Determine the [X, Y] coordinate at the center of the cell enclosing the given text.  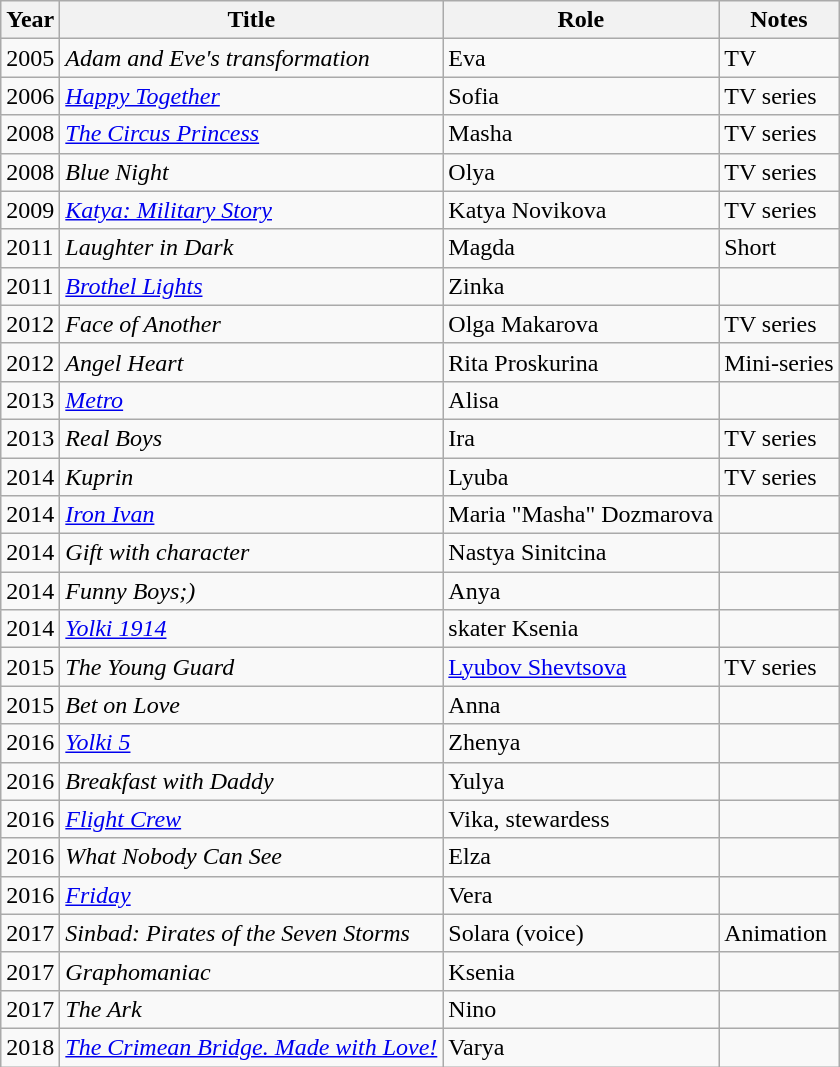
Title [252, 20]
Olga Makarova [581, 324]
Eva [581, 58]
Solara (voice) [581, 933]
Short [779, 248]
Katya: Military Story [252, 210]
Bet on Love [252, 705]
The Circus Princess [252, 134]
2005 [30, 58]
2009 [30, 210]
Breakfast with Daddy [252, 781]
Brothel Lights [252, 286]
Laughter in Dark [252, 248]
Happy Together [252, 96]
Angel Heart [252, 362]
Yolki 5 [252, 743]
Animation [779, 933]
Magda [581, 248]
2018 [30, 1047]
skater Ksenia [581, 629]
2006 [30, 96]
Lyubov Shevtsova [581, 667]
Adam and Eve's transformation [252, 58]
Olya [581, 172]
Zinka [581, 286]
Funny Boys;) [252, 591]
TV [779, 58]
Maria "Masha" Dozmarova [581, 515]
Gift with character [252, 553]
The Ark [252, 1009]
Anna [581, 705]
Lyuba [581, 477]
Kuprin [252, 477]
Elza [581, 857]
Katya Novikova [581, 210]
Mini-series [779, 362]
Blue Night [252, 172]
Varya [581, 1047]
Real Boys [252, 438]
Metro [252, 400]
Sofia [581, 96]
The Young Guard [252, 667]
Vika, stewardess [581, 819]
Sinbad: Pirates of the Seven Storms [252, 933]
Zhenya [581, 743]
Masha [581, 134]
Iron Ivan [252, 515]
Ira [581, 438]
Notes [779, 20]
Yolki 1914 [252, 629]
Nino [581, 1009]
Alisa [581, 400]
Friday [252, 895]
Yulya [581, 781]
Ksenia [581, 971]
Graphomaniac [252, 971]
Nastya Sinitcina [581, 553]
Face of Another [252, 324]
The Crimean Bridge. Made with Love! [252, 1047]
Anya [581, 591]
Role [581, 20]
What Nobody Can See [252, 857]
Rita Proskurina [581, 362]
Vera [581, 895]
Flight Crew [252, 819]
Year [30, 20]
